Locate the cell with the specified text and output its [X, Y] center coordinate. 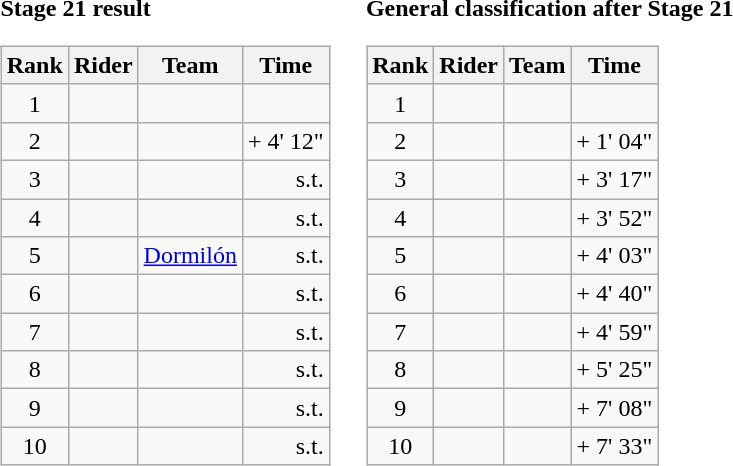
+ 5' 25" [614, 370]
+ 1' 04" [614, 141]
+ 3' 17" [614, 179]
+ 4' 40" [614, 294]
+ 4' 12" [286, 141]
Dormilón [190, 256]
+ 3' 52" [614, 217]
+ 4' 03" [614, 256]
+ 7' 33" [614, 446]
+ 7' 08" [614, 408]
+ 4' 59" [614, 332]
